Locate the cell with the specified text and output its (x, y) center coordinate. 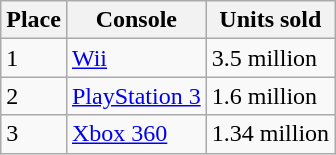
Console (136, 20)
2 (34, 96)
3 (34, 134)
Units sold (270, 20)
Wii (136, 58)
3.5 million (270, 58)
PlayStation 3 (136, 96)
1.6 million (270, 96)
1 (34, 58)
1.34 million (270, 134)
Xbox 360 (136, 134)
Place (34, 20)
